From the cell containing the given text, extract its center point as [x, y] coordinate. 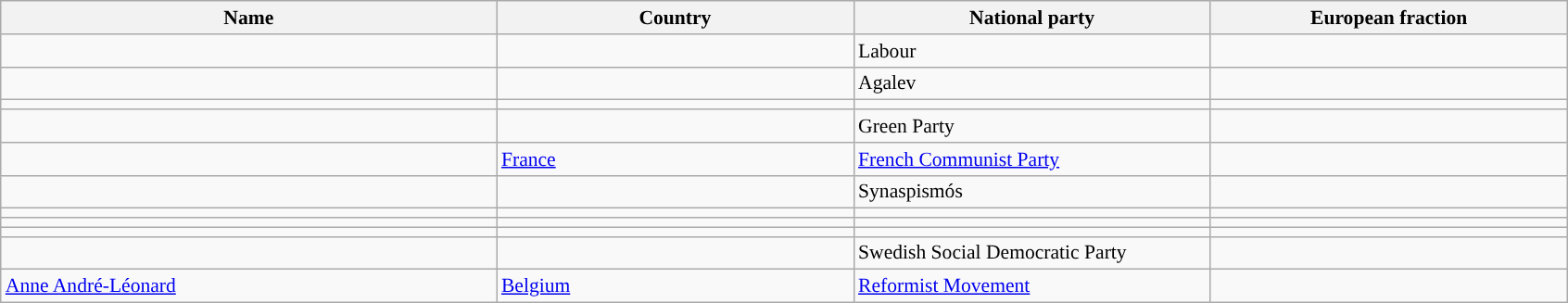
Swedish Social Democratic Party [1032, 253]
Belgium [675, 286]
Synaspismós [1032, 192]
French Communist Party [1032, 159]
Labour [1032, 51]
France [675, 159]
Reformist Movement [1032, 286]
Green Party [1032, 126]
National party [1032, 18]
Country [675, 18]
Name [248, 18]
European fraction [1388, 18]
Agalev [1032, 83]
Anne André-Léonard [248, 286]
